Locate the cell with the specified text and output its [x, y] center coordinate. 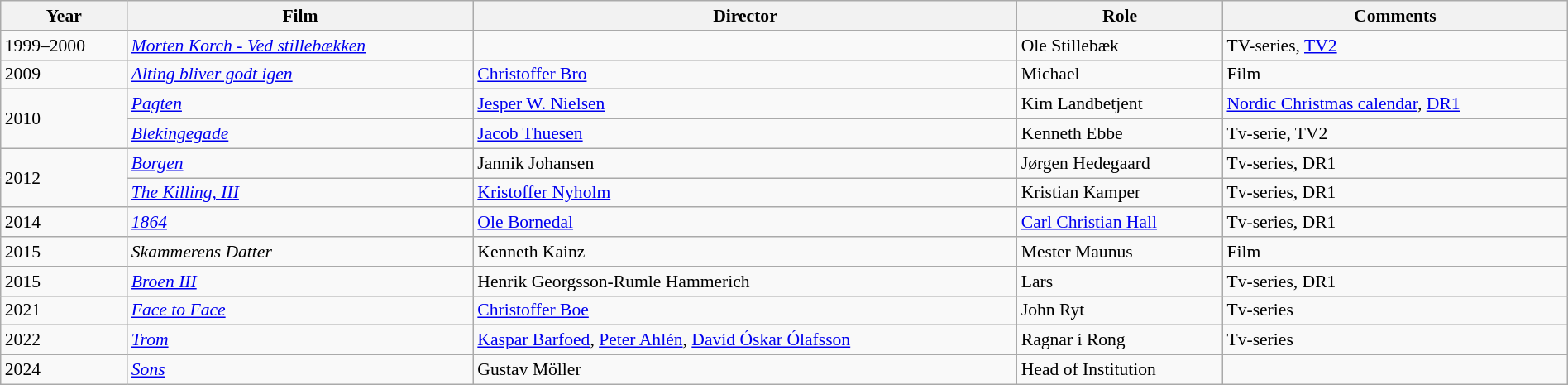
Christoffer Bro [744, 75]
Jesper W. Nielsen [744, 104]
Trom [301, 340]
2021 [65, 310]
Jørgen Hedegaard [1120, 163]
2009 [65, 75]
Jannik Johansen [744, 163]
Tv-serie, TV2 [1394, 134]
2010 [65, 119]
Lars [1120, 282]
2014 [65, 223]
Christoffer Boe [744, 310]
Blekingegade [301, 134]
Role [1120, 16]
Pagten [301, 104]
Kenneth Ebbe [1120, 134]
Kristoffer Nyholm [744, 193]
Ole Stillebæk [1120, 46]
Michael [1120, 75]
Head of Institution [1120, 370]
Morten Korch - Ved stillebækken [301, 46]
Sons [301, 370]
Skammerens Datter [301, 252]
Kaspar Barfoed, Peter Ahlén, Davíd Óskar Ólafsson [744, 340]
Jacob Thuesen [744, 134]
Kristian Kamper [1120, 193]
Ole Bornedal [744, 223]
Kenneth Kainz [744, 252]
1999–2000 [65, 46]
Nordic Christmas calendar, DR1 [1394, 104]
1864 [301, 223]
Director [744, 16]
Comments [1394, 16]
Alting bliver godt igen [301, 75]
Mester Maunus [1120, 252]
Year [65, 16]
Borgen [301, 163]
2022 [65, 340]
John Ryt [1120, 310]
2024 [65, 370]
Ragnar í Rong [1120, 340]
Broen III [301, 282]
Kim Landbetjent [1120, 104]
2012 [65, 177]
Henrik Georgsson-Rumle Hammerich [744, 282]
The Killing, III [301, 193]
TV-series, TV2 [1394, 46]
Face to Face [301, 310]
Carl Christian Hall [1120, 223]
Gustav Möller [744, 370]
